Find where the given text appears and provide that cell's center as (X, Y) coordinate. 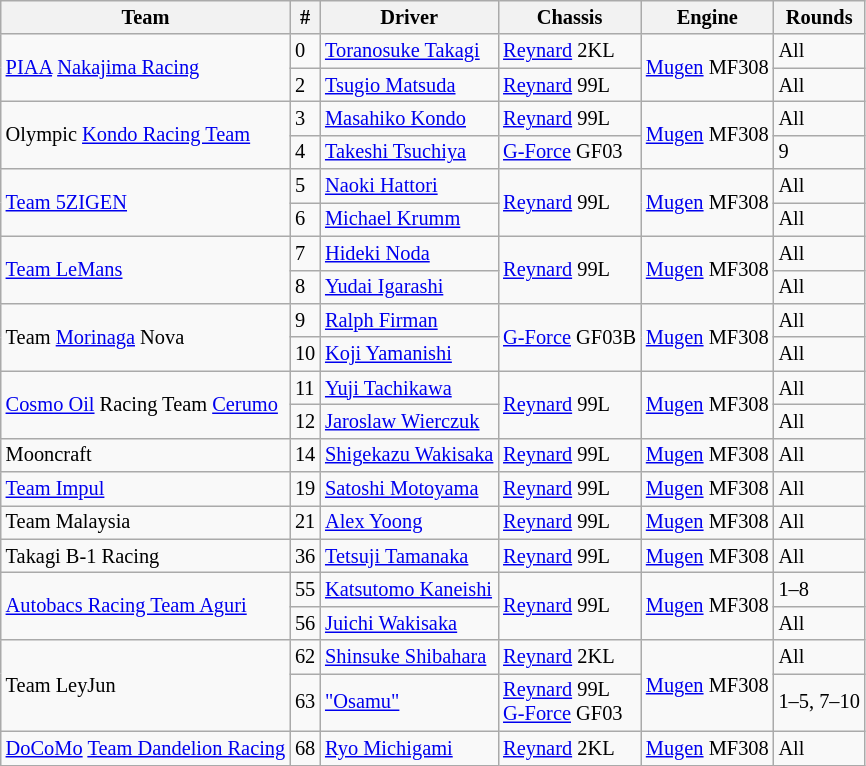
Koji Yamanishi (409, 354)
12 (305, 421)
62 (305, 657)
19 (305, 489)
68 (305, 748)
Olympic Kondo Racing Team (146, 134)
Takeshi Tsuchiya (409, 152)
Mooncraft (146, 455)
Yuji Tachikawa (409, 388)
G-Force GF03B (570, 336)
2 (305, 85)
Hideki Noda (409, 253)
Jaroslaw Wierczuk (409, 421)
56 (305, 623)
PIAA Nakajima Racing (146, 68)
Team Impul (146, 489)
Team Morinaga Nova (146, 336)
Tetsuji Tamanaka (409, 556)
Chassis (570, 17)
8 (305, 287)
Naoki Hattori (409, 186)
G-Force GF03 (570, 152)
5 (305, 186)
Team LeyJun (146, 686)
7 (305, 253)
Shinsuke Shibahara (409, 657)
Autobacs Racing Team Aguri (146, 606)
Engine (708, 17)
Rounds (820, 17)
1–5, 7–10 (820, 702)
4 (305, 152)
Juichi Wakisaka (409, 623)
Takagi B-1 Racing (146, 556)
14 (305, 455)
Team Malaysia (146, 522)
Ralph Firman (409, 320)
Alex Yoong (409, 522)
Team 5ZIGEN (146, 202)
Toranosuke Takagi (409, 51)
# (305, 17)
Katsutomo Kaneishi (409, 589)
DoCoMo Team Dandelion Racing (146, 748)
Tsugio Matsuda (409, 85)
"Osamu" (409, 702)
Team (146, 17)
Michael Krumm (409, 219)
Masahiko Kondo (409, 118)
11 (305, 388)
Cosmo Oil Racing Team Cerumo (146, 404)
10 (305, 354)
Satoshi Motoyama (409, 489)
6 (305, 219)
Team LeMans (146, 270)
55 (305, 589)
1–8 (820, 589)
0 (305, 51)
Yudai Igarashi (409, 287)
21 (305, 522)
36 (305, 556)
63 (305, 702)
3 (305, 118)
Reynard 99LG-Force GF03 (570, 702)
Ryo Michigami (409, 748)
Driver (409, 17)
Shigekazu Wakisaka (409, 455)
